Pinpoint the cell where the given text exists, returning its [X, Y] midpoint coordinate. 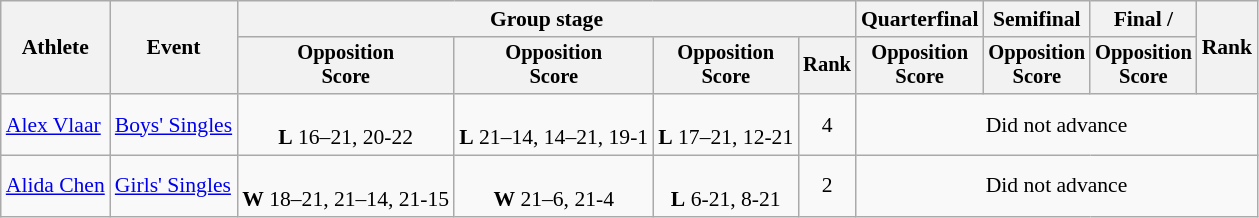
Alex Vlaar [56, 124]
Boys' Singles [174, 124]
Athlete [56, 48]
Event [174, 48]
L 17–21, 12-21 [726, 124]
Group stage [546, 19]
2 [827, 186]
Girls' Singles [174, 186]
4 [827, 124]
L 16–21, 20-22 [346, 124]
L 21–14, 14–21, 19-1 [554, 124]
Semifinal [1036, 19]
Final / [1144, 19]
Alida Chen [56, 186]
W 18–21, 21–14, 21-15 [346, 186]
L 6-21, 8-21 [726, 186]
W 21–6, 21-4 [554, 186]
Quarterfinal [920, 19]
